Extract the (x, y) coordinate from the center of the cell holding the provided text.  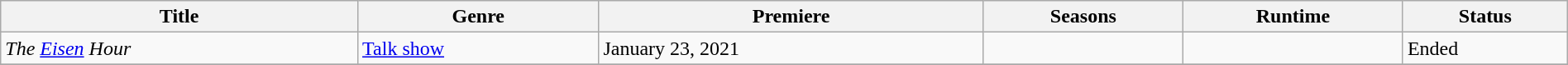
January 23, 2021 (791, 48)
Seasons (1083, 17)
Talk show (478, 48)
Runtime (1293, 17)
The Eisen Hour (179, 48)
Status (1485, 17)
Genre (478, 17)
Ended (1485, 48)
Premiere (791, 17)
Title (179, 17)
